Find where the given text appears and provide that cell's center as (x, y) coordinate. 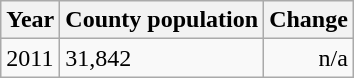
2011 (30, 58)
County population (162, 20)
31,842 (162, 58)
Change (309, 20)
Year (30, 20)
n/a (309, 58)
